Pinpoint the cell where the given text exists, returning its (x, y) midpoint coordinate. 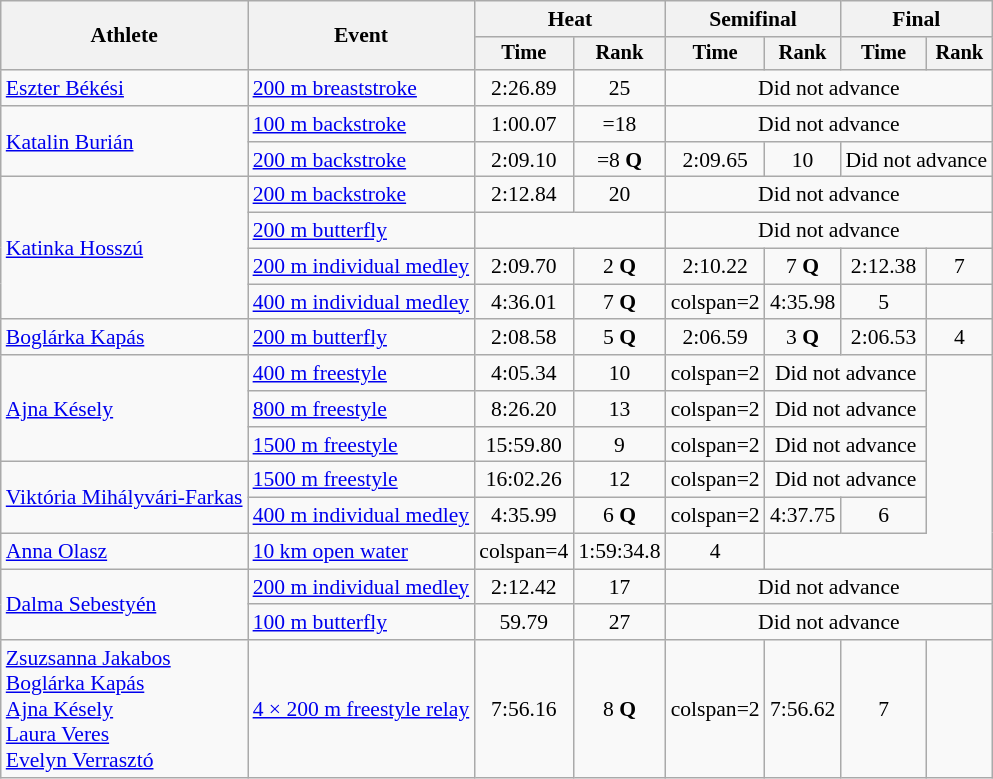
100 m butterfly (362, 623)
7:56.16 (524, 709)
2:08.58 (524, 338)
2:10.22 (716, 267)
2:12.42 (524, 587)
4:36.01 (524, 302)
Eszter Békési (124, 88)
Viktória Mihályvári-Farkas (124, 498)
Ajna Késely (124, 408)
Katinka Hosszú (124, 248)
4:35.99 (524, 516)
27 (619, 623)
2:09.70 (524, 267)
4:37.75 (803, 516)
4:05.34 (524, 373)
Semifinal (754, 19)
7:56.62 (803, 709)
15:59.80 (524, 445)
800 m freestyle (362, 409)
2:26.89 (524, 88)
2 Q (619, 267)
Anna Olasz (124, 552)
=18 (619, 124)
1:00.07 (524, 124)
2:06.59 (716, 338)
Zsuzsanna JakabosBoglárka KapásAjna KéselyLaura VeresEvelyn Verrasztó (124, 709)
Final (916, 19)
5 Q (619, 338)
Heat (570, 19)
4 × 200 m freestyle relay (362, 709)
25 (619, 88)
Boglárka Kapás (124, 338)
2:09.10 (524, 160)
=8 Q (619, 160)
20 (619, 195)
200 m breaststroke (362, 88)
400 m freestyle (362, 373)
Event (362, 36)
2:09.65 (716, 160)
8 Q (619, 709)
Dalma Sebestyén (124, 604)
8:26.20 (524, 409)
5 (883, 302)
1:59:34.8 (619, 552)
Athlete (124, 36)
17 (619, 587)
2:12.38 (883, 267)
3 Q (803, 338)
2:06.53 (883, 338)
100 m backstroke (362, 124)
13 (619, 409)
9 (619, 445)
2:12.84 (524, 195)
6 Q (619, 516)
6 (883, 516)
16:02.26 (524, 480)
12 (619, 480)
4:35.98 (803, 302)
colspan=4 (524, 552)
10 km open water (362, 552)
59.79 (524, 623)
Katalin Burián (124, 142)
